Identify which cell holds the provided text, then report its (X, Y) central coordinate. 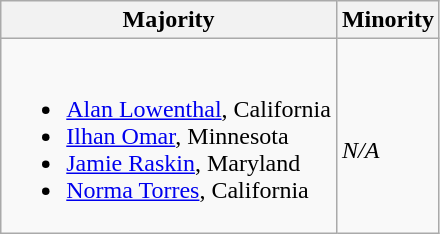
Majority (169, 20)
Alan Lowenthal, CaliforniaIlhan Omar, MinnesotaJamie Raskin, MarylandNorma Torres, California (169, 136)
Minority (388, 20)
N/A (388, 136)
